Scan for the cell matching the given text and deliver its (x, y) coordinate at center. 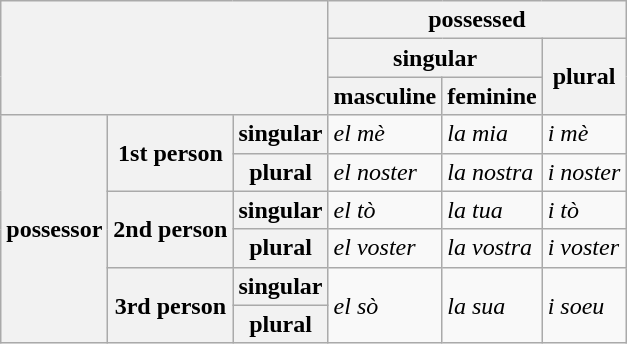
2nd person (170, 229)
el sò (385, 305)
la vostra (492, 248)
la sua (492, 305)
la nostra (492, 172)
i tò (584, 210)
1st person (170, 153)
i voster (584, 248)
el tò (385, 210)
i noster (584, 172)
i soeu (584, 305)
i mè (584, 134)
el noster (385, 172)
el mè (385, 134)
possessed (477, 20)
masculine (385, 96)
feminine (492, 96)
el voster (385, 248)
3rd person (170, 305)
la mia (492, 134)
la tua (492, 210)
possessor (54, 229)
